From the cell containing the given text, extract its center point as (x, y) coordinate. 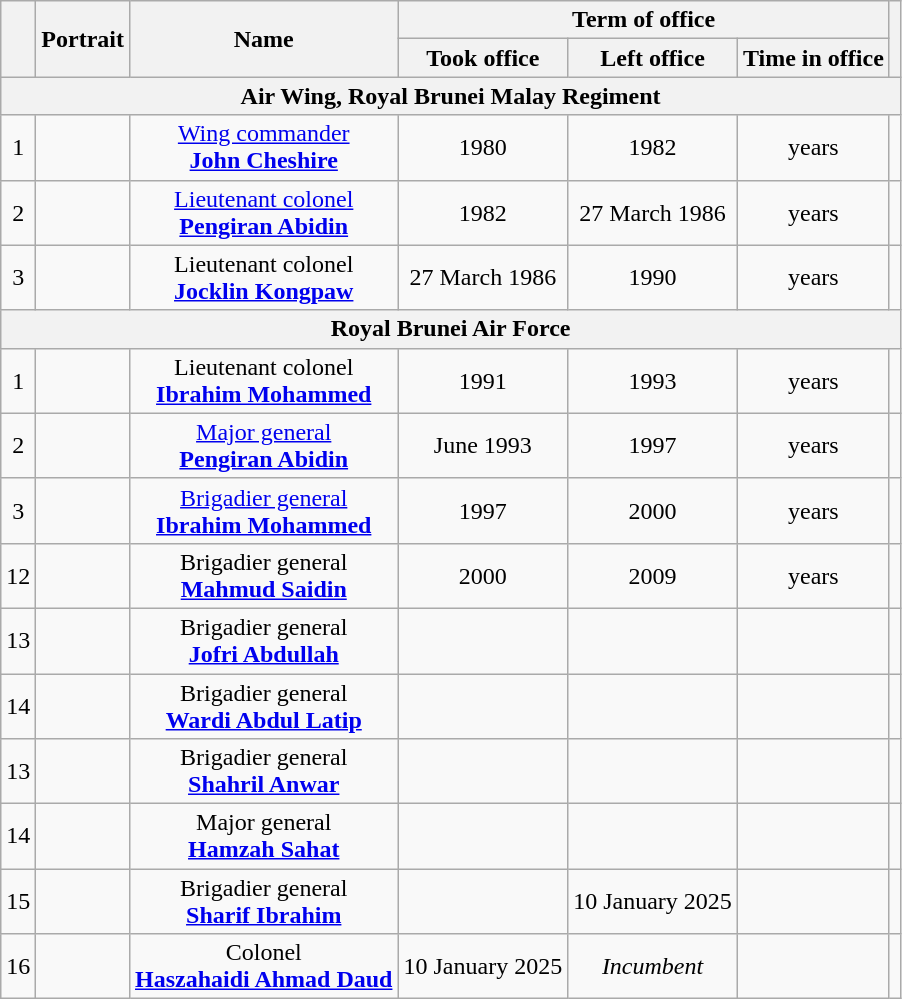
Major generalPengiran Abidin (263, 446)
1991 (483, 380)
Brigadier generalJofri Abdullah (263, 640)
15 (18, 902)
Lieutenant colonelIbrahim Mohammed (263, 380)
Lieutenant colonelPengiran Abidin (263, 212)
Major generalHamzah Sahat (263, 836)
2009 (653, 576)
16 (18, 966)
Left office (653, 58)
Brigadier generalWardi Abdul Latip (263, 706)
1980 (483, 148)
June 1993 (483, 446)
12 (18, 576)
1990 (653, 278)
Air Wing, Royal Brunei Malay Regiment (451, 96)
Brigadier generalShahril Anwar (263, 772)
Wing commanderJohn Cheshire (263, 148)
Portrait (83, 39)
Lieutenant colonelJocklin Kongpaw (263, 278)
Colonel Haszahaidi Ahmad Daud (263, 966)
Took office (483, 58)
Term of office (644, 20)
Name (263, 39)
Brigadier generalMahmud Saidin (263, 576)
1993 (653, 380)
Brigadier generalIbrahim Mohammed (263, 510)
Incumbent (653, 966)
Royal Brunei Air Force (451, 329)
Brigadier generalSharif Ibrahim (263, 902)
Time in office (813, 58)
